Search for the cell housing the specified text and yield its [X, Y] center coordinate. 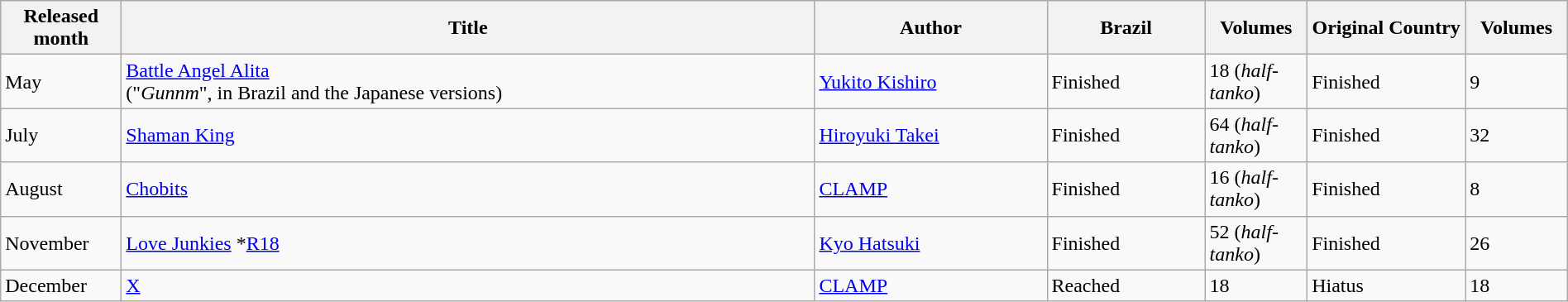
August [61, 189]
26 [1517, 243]
Released month [61, 28]
X [468, 285]
9 [1517, 81]
May [61, 81]
64 (half-tanko) [1256, 136]
Author [931, 28]
Battle Angel Alita ("Gunnm", in Brazil and the Japanese versions) [468, 81]
Title [468, 28]
December [61, 285]
52 (half-tanko) [1256, 243]
Reached [1126, 285]
8 [1517, 189]
Hiroyuki Takei [931, 136]
Hiatus [1386, 285]
Original Country [1386, 28]
18 (half-tanko) [1256, 81]
Kyo Hatsuki [931, 243]
Brazil [1126, 28]
Shaman King [468, 136]
Chobits [468, 189]
July [61, 136]
32 [1517, 136]
Love Junkies *R18 [468, 243]
16 (half-tanko) [1256, 189]
Yukito Kishiro [931, 81]
November [61, 243]
